From the cell containing the given text, extract its center point as [x, y] coordinate. 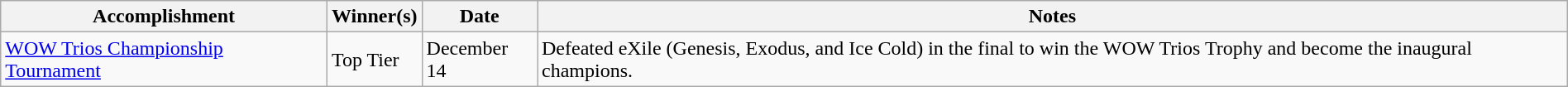
Top Tier [374, 60]
December 14 [480, 60]
Notes [1053, 17]
Defeated eXile (Genesis, Exodus, and Ice Cold) in the final to win the WOW Trios Trophy and become the inaugural champions. [1053, 60]
WOW Trios Championship Tournament [164, 60]
Winner(s) [374, 17]
Accomplishment [164, 17]
Date [480, 17]
